Return the [x, y] coordinate for the center point of the cell that contains the specified text.  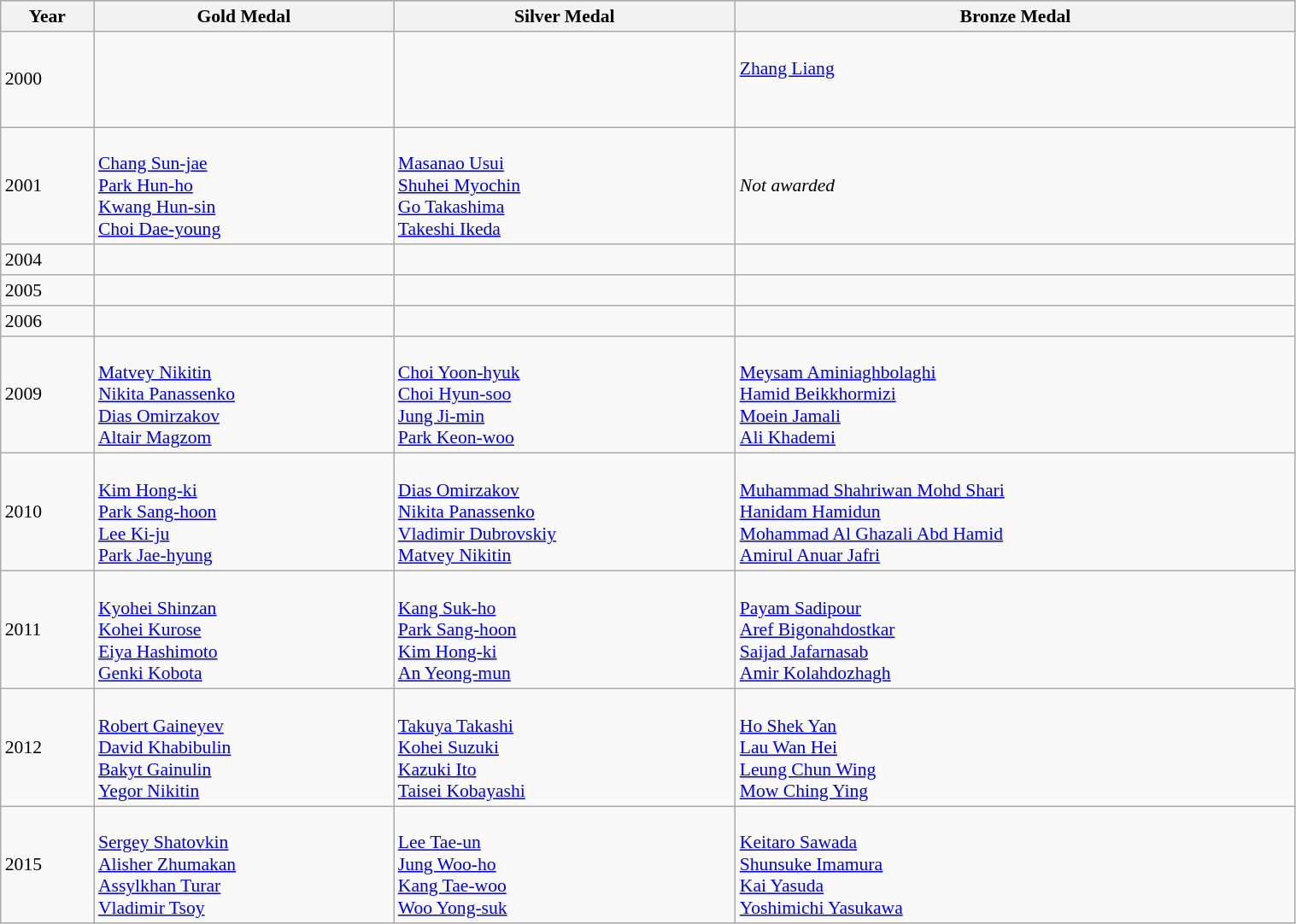
Choi Yoon-hyukChoi Hyun-sooJung Ji-minPark Keon-woo [565, 395]
2001 [48, 186]
2009 [48, 395]
Robert GaineyevDavid KhabibulinBakyt GainulinYegor Nikitin [244, 747]
Silver Medal [565, 16]
2010 [48, 512]
Dias OmirzakovNikita PanassenkoVladimir DubrovskiyMatvey Nikitin [565, 512]
Payam SadipourAref BigonahdostkarSaijad JafarnasabAmir Kolahdozhagh [1015, 630]
2004 [48, 260]
Zhang Liang [1015, 79]
Masanao UsuiShuhei MyochinGo TakashimaTakeshi Ikeda [565, 186]
Not awarded [1015, 186]
Year [48, 16]
Sergey ShatovkinAlisher ZhumakanAssylkhan TurarVladimir Tsoy [244, 865]
Chang Sun-jaePark Hun-hoKwang Hun-sinChoi Dae-young [244, 186]
2012 [48, 747]
Gold Medal [244, 16]
Meysam AminiaghbolaghiHamid BeikkhormiziMoein JamaliAli Khademi [1015, 395]
Muhammad Shahriwan Mohd ShariHanidam HamidunMohammad Al Ghazali Abd HamidAmirul Anuar Jafri [1015, 512]
2000 [48, 79]
Takuya TakashiKohei SuzukiKazuki ItoTaisei Kobayashi [565, 747]
Keitaro SawadaShunsuke ImamuraKai YasudaYoshimichi Yasukawa [1015, 865]
2006 [48, 321]
Lee Tae-unJung Woo-hoKang Tae-wooWoo Yong-suk [565, 865]
Kang Suk-hoPark Sang-hoonKim Hong-kiAn Yeong-mun [565, 630]
Ho Shek YanLau Wan HeiLeung Chun WingMow Ching Ying [1015, 747]
2005 [48, 290]
2011 [48, 630]
Matvey NikitinNikita PanassenkoDias OmirzakovAltair Magzom [244, 395]
Bronze Medal [1015, 16]
Kim Hong-kiPark Sang-hoonLee Ki-juPark Jae-hyung [244, 512]
Kyohei ShinzanKohei KuroseEiya HashimotoGenki Kobota [244, 630]
2015 [48, 865]
